Scan for the cell matching the given text and deliver its [X, Y] coordinate at center. 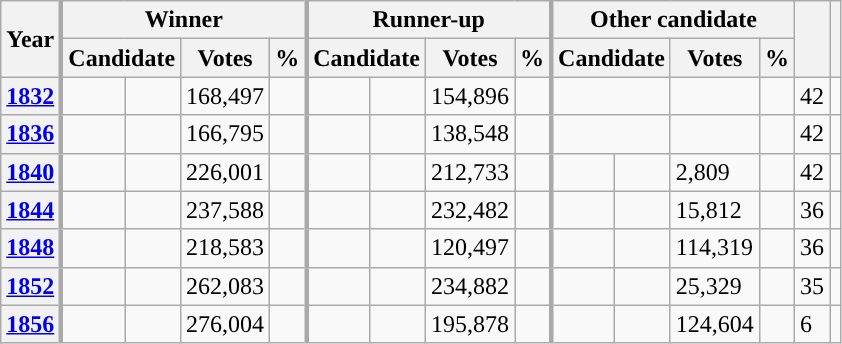
1848 [32, 248]
1840 [32, 172]
Year [32, 39]
232,482 [470, 210]
195,878 [470, 324]
218,583 [226, 248]
168,497 [226, 96]
35 [812, 286]
Runner-up [428, 20]
262,083 [226, 286]
237,588 [226, 210]
1836 [32, 134]
154,896 [470, 96]
138,548 [470, 134]
226,001 [226, 172]
234,882 [470, 286]
6 [812, 324]
1856 [32, 324]
120,497 [470, 248]
212,733 [470, 172]
2,809 [714, 172]
124,604 [714, 324]
1832 [32, 96]
15,812 [714, 210]
166,795 [226, 134]
Winner [184, 20]
25,329 [714, 286]
1844 [32, 210]
114,319 [714, 248]
276,004 [226, 324]
1852 [32, 286]
Other candidate [672, 20]
